Locate the cell with the specified text and output its [x, y] center coordinate. 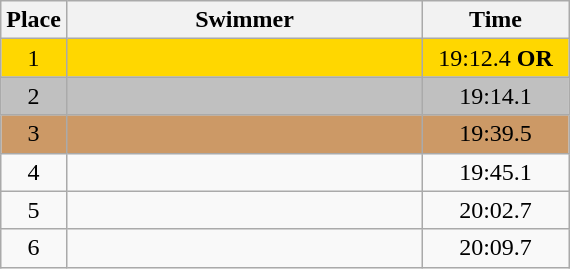
6 [34, 248]
19:45.1 [496, 172]
2 [34, 96]
3 [34, 134]
4 [34, 172]
20:02.7 [496, 210]
1 [34, 58]
19:12.4 OR [496, 58]
19:14.1 [496, 96]
5 [34, 210]
Swimmer [244, 20]
Place [34, 20]
20:09.7 [496, 248]
Time [496, 20]
19:39.5 [496, 134]
